Output the [X, Y] coordinate of the center of the cell containing the given text.  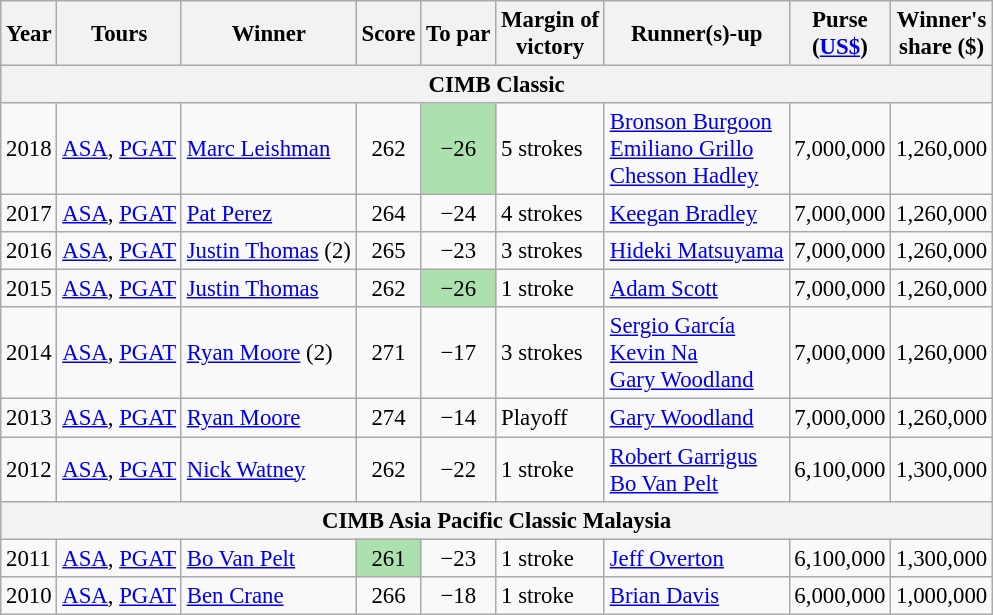
2013 [29, 418]
266 [388, 595]
Year [29, 34]
CIMB Classic [497, 85]
Purse(US$) [840, 34]
Winner'sshare ($) [942, 34]
CIMB Asia Pacific Classic Malaysia [497, 520]
264 [388, 214]
Ryan Moore (2) [268, 354]
Keegan Bradley [696, 214]
Adam Scott [696, 289]
2012 [29, 470]
6,000,000 [840, 595]
−17 [458, 354]
Playoff [550, 418]
Brian Davis [696, 595]
Sergio García Kevin Na Gary Woodland [696, 354]
271 [388, 354]
Nick Watney [268, 470]
2015 [29, 289]
Score [388, 34]
2017 [29, 214]
Hideki Matsuyama [696, 251]
Bronson Burgoon Emiliano Grillo Chesson Hadley [696, 149]
2016 [29, 251]
Ryan Moore [268, 418]
2011 [29, 558]
265 [388, 251]
−18 [458, 595]
5 strokes [550, 149]
Ben Crane [268, 595]
Bo Van Pelt [268, 558]
1,000,000 [942, 595]
2018 [29, 149]
Runner(s)-up [696, 34]
Tours [120, 34]
Robert Garrigus Bo Van Pelt [696, 470]
4 strokes [550, 214]
Marc Leishman [268, 149]
To par [458, 34]
2014 [29, 354]
Justin Thomas (2) [268, 251]
2010 [29, 595]
Gary Woodland [696, 418]
Margin ofvictory [550, 34]
Jeff Overton [696, 558]
Pat Perez [268, 214]
−22 [458, 470]
Justin Thomas [268, 289]
−24 [458, 214]
261 [388, 558]
274 [388, 418]
Winner [268, 34]
−14 [458, 418]
